Scan for the cell matching the given text and deliver its (X, Y) coordinate at center. 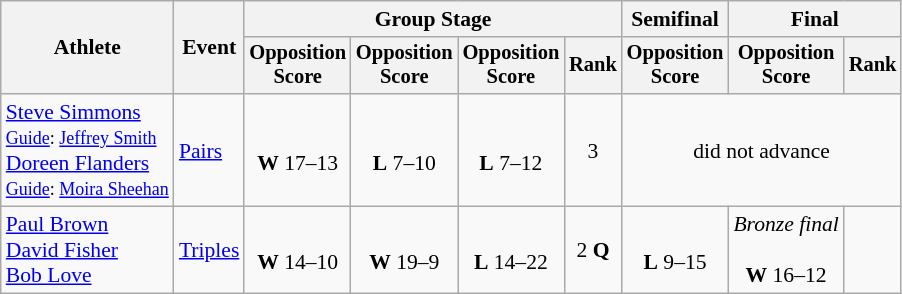
2 Q (593, 250)
Steve SimmonsGuide: Jeffrey SmithDoreen FlandersGuide: Moira Sheehan (88, 150)
Final (814, 19)
L 7–12 (512, 150)
L 14–22 (512, 250)
did not advance (762, 150)
Group Stage (432, 19)
L 7–10 (404, 150)
W 17–13 (298, 150)
L 9–15 (676, 250)
W 19–9 (404, 250)
Semifinal (676, 19)
Athlete (88, 48)
Paul BrownDavid FisherBob Love (88, 250)
W 14–10 (298, 250)
Bronze finalW 16–12 (786, 250)
3 (593, 150)
Event (210, 48)
Triples (210, 250)
Pairs (210, 150)
